Identify which cell holds the provided text, then report its (X, Y) central coordinate. 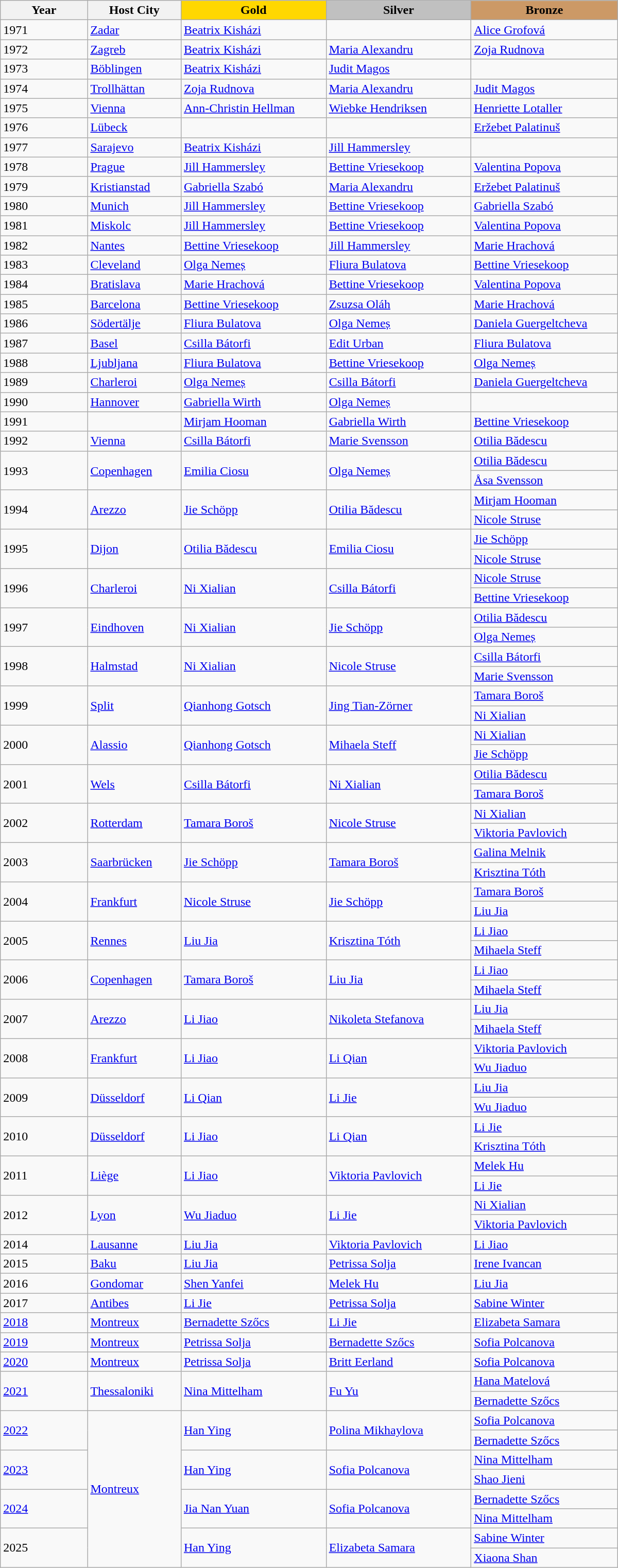
Wiebke Hendriksen (399, 108)
2006 (44, 980)
1984 (44, 285)
Miskolc (134, 225)
Saarbrücken (134, 862)
Nantes (134, 245)
Shao Jieni (544, 1479)
1982 (44, 245)
Kristianstad (134, 186)
2010 (44, 1136)
1979 (44, 186)
Shen Yanfei (253, 1283)
2025 (44, 1548)
Zsuzsa Oláh (399, 304)
Liège (134, 1175)
1991 (44, 421)
Södertälje (134, 324)
Gondomar (134, 1283)
Ljubljana (134, 363)
Hana Matelová (544, 1381)
2009 (44, 1097)
2000 (44, 745)
Irene Ivancan (544, 1264)
2019 (44, 1342)
1990 (44, 402)
Lübeck (134, 128)
2017 (44, 1303)
1986 (44, 324)
Split (134, 706)
2012 (44, 1215)
2018 (44, 1323)
Barcelona (134, 304)
2020 (44, 1362)
Baku (134, 1264)
Cleveland (134, 265)
Year (44, 10)
1975 (44, 108)
Jia Nan Yuan (253, 1509)
2001 (44, 784)
Silver (399, 10)
Xiaona Shan (544, 1558)
Zadar (134, 30)
Fu Yu (399, 1391)
1977 (44, 147)
1994 (44, 509)
1974 (44, 89)
2007 (44, 1019)
Britt Eerland (399, 1362)
2002 (44, 823)
2024 (44, 1509)
Rennes (134, 941)
Gold (253, 10)
Sarajevo (134, 147)
1998 (44, 666)
2023 (44, 1469)
1993 (44, 470)
1972 (44, 49)
1987 (44, 343)
1978 (44, 167)
2022 (44, 1430)
1981 (44, 225)
2015 (44, 1264)
Ann-Christin Hellman (253, 108)
Hannover (134, 402)
Lyon (134, 1215)
Alassio (134, 745)
Böblingen (134, 69)
Åsa Svensson (544, 480)
1983 (44, 265)
1992 (44, 441)
Edit Urban (399, 343)
2008 (44, 1058)
Halmstad (134, 666)
Zagreb (134, 49)
2014 (44, 1244)
1997 (44, 627)
Antibes (134, 1303)
Wels (134, 784)
Nikoleta Stefanova (399, 1019)
1985 (44, 304)
1989 (44, 382)
Host City (134, 10)
1976 (44, 128)
1995 (44, 549)
2003 (44, 862)
Prague (134, 167)
Trollhättan (134, 89)
Basel (134, 343)
Polina Mikhaylova (399, 1430)
Bratislava (134, 285)
1996 (44, 588)
Thessaloniki (134, 1391)
1980 (44, 206)
Alice Grofová (544, 30)
1999 (44, 706)
2011 (44, 1175)
Henriette Lotaller (544, 108)
Eindhoven (134, 627)
Bronze (544, 10)
2021 (44, 1391)
Jing Tian-Zörner (399, 706)
1988 (44, 363)
2005 (44, 941)
Rotterdam (134, 823)
Galina Melnik (544, 852)
1973 (44, 69)
Dijon (134, 549)
2004 (44, 902)
Lausanne (134, 1244)
1971 (44, 30)
2016 (44, 1283)
Munich (134, 206)
